From the cell containing the given text, extract its center point as [x, y] coordinate. 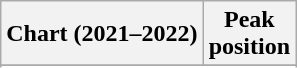
Chart (2021–2022) [102, 34]
Peakposition [249, 34]
